Search for the cell housing the specified text and yield its (X, Y) center coordinate. 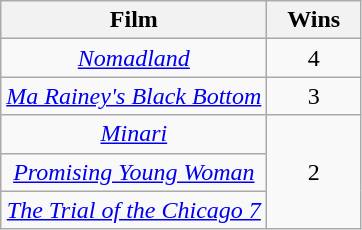
4 (314, 58)
Nomadland (134, 58)
Wins (314, 20)
The Trial of the Chicago 7 (134, 210)
2 (314, 172)
Film (134, 20)
3 (314, 96)
Minari (134, 134)
Ma Rainey's Black Bottom (134, 96)
Promising Young Woman (134, 172)
